Search for the cell housing the specified text and yield its [X, Y] center coordinate. 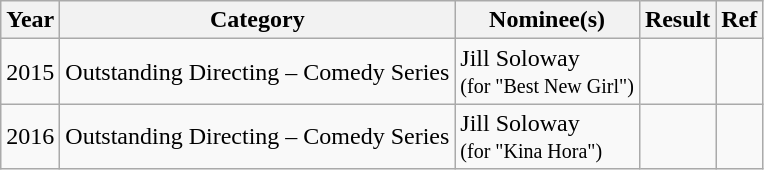
2016 [30, 136]
Jill Soloway (for "Best New Girl") [548, 72]
Category [258, 20]
Result [677, 20]
Jill Soloway (for "Kina Hora") [548, 136]
Year [30, 20]
2015 [30, 72]
Nominee(s) [548, 20]
Ref [740, 20]
